Provide the (x, y) coordinate of the cell's center where the given text is located.  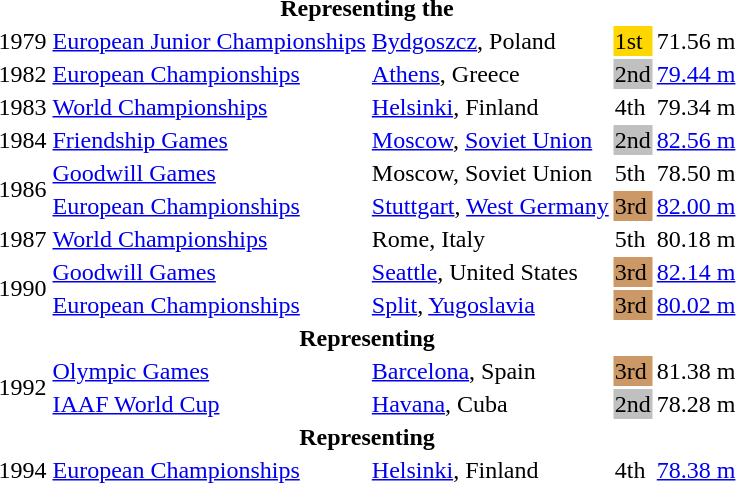
Split, Yugoslavia (490, 305)
Athens, Greece (490, 74)
Stuttgart, West Germany (490, 206)
Rome, Italy (490, 239)
Helsinki, Finland (490, 107)
Bydgoszcz, Poland (490, 41)
European Junior Championships (209, 41)
Seattle, United States (490, 272)
IAAF World Cup (209, 404)
Olympic Games (209, 371)
Barcelona, Spain (490, 371)
Havana, Cuba (490, 404)
4th (632, 107)
1st (632, 41)
Friendship Games (209, 140)
